Find where the given text appears and provide that cell's center as [x, y] coordinate. 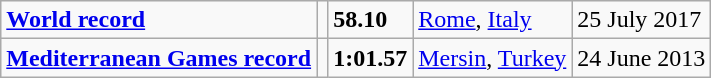
World record [159, 20]
24 June 2013 [642, 58]
Mersin, Turkey [492, 58]
58.10 [370, 20]
1:01.57 [370, 58]
Rome, Italy [492, 20]
25 July 2017 [642, 20]
Mediterranean Games record [159, 58]
